Provide the [x, y] coordinate of the cell's center where the given text is located.  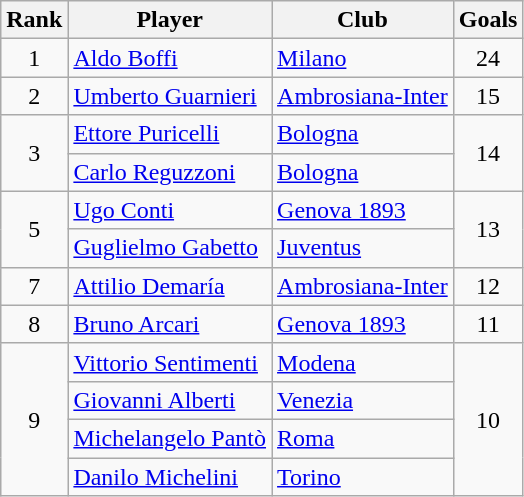
Bruno Arcari [170, 324]
24 [488, 58]
Goals [488, 20]
Juventus [363, 248]
Roma [363, 438]
8 [34, 324]
Club [363, 20]
Carlo Reguzzoni [170, 172]
14 [488, 153]
11 [488, 324]
2 [34, 96]
5 [34, 229]
Ugo Conti [170, 210]
Venezia [363, 400]
9 [34, 419]
13 [488, 229]
10 [488, 419]
15 [488, 96]
Rank [34, 20]
Milano [363, 58]
Vittorio Sentimenti [170, 362]
12 [488, 286]
Modena [363, 362]
Guglielmo Gabetto [170, 248]
Michelangelo Pantò [170, 438]
Aldo Boffi [170, 58]
Danilo Michelini [170, 477]
Ettore Puricelli [170, 134]
Torino [363, 477]
1 [34, 58]
Attilio Demaría [170, 286]
Player [170, 20]
Giovanni Alberti [170, 400]
Umberto Guarnieri [170, 96]
3 [34, 153]
7 [34, 286]
